From the cell containing the given text, extract its center point as [X, Y] coordinate. 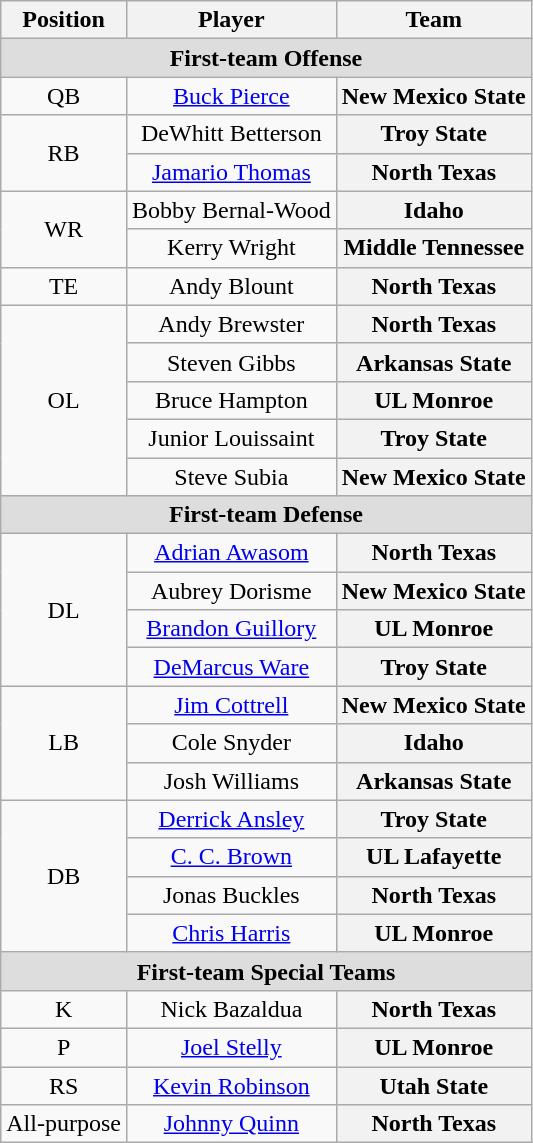
DL [64, 610]
Player [231, 20]
Kevin Robinson [231, 1085]
Josh Williams [231, 781]
First-team Defense [266, 515]
Brandon Guillory [231, 629]
Buck Pierce [231, 96]
Jim Cottrell [231, 705]
Johnny Quinn [231, 1124]
P [64, 1047]
DeMarcus Ware [231, 667]
RB [64, 153]
First-team Offense [266, 58]
K [64, 1009]
Andy Blount [231, 286]
Steven Gibbs [231, 362]
LB [64, 743]
Junior Louissaint [231, 438]
Adrian Awasom [231, 553]
Bobby Bernal-Wood [231, 210]
Bruce Hampton [231, 400]
Jamario Thomas [231, 172]
Middle Tennessee [434, 248]
All-purpose [64, 1124]
RS [64, 1085]
Team [434, 20]
Jonas Buckles [231, 895]
OL [64, 400]
First-team Special Teams [266, 971]
Chris Harris [231, 933]
UL Lafayette [434, 857]
Andy Brewster [231, 324]
WR [64, 229]
Steve Subia [231, 477]
Kerry Wright [231, 248]
DeWhitt Betterson [231, 134]
Derrick Ansley [231, 819]
Cole Snyder [231, 743]
Joel Stelly [231, 1047]
C. C. Brown [231, 857]
DB [64, 876]
Aubrey Dorisme [231, 591]
Nick Bazaldua [231, 1009]
TE [64, 286]
Position [64, 20]
Utah State [434, 1085]
QB [64, 96]
